Provide the (X, Y) coordinate of the cell's center where the given text is located.  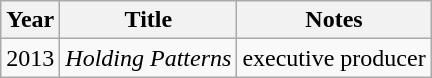
Year (30, 20)
2013 (30, 58)
Title (148, 20)
Holding Patterns (148, 58)
executive producer (334, 58)
Notes (334, 20)
